For the text-containing cell, return its midpoint in (X, Y) coordinate format. 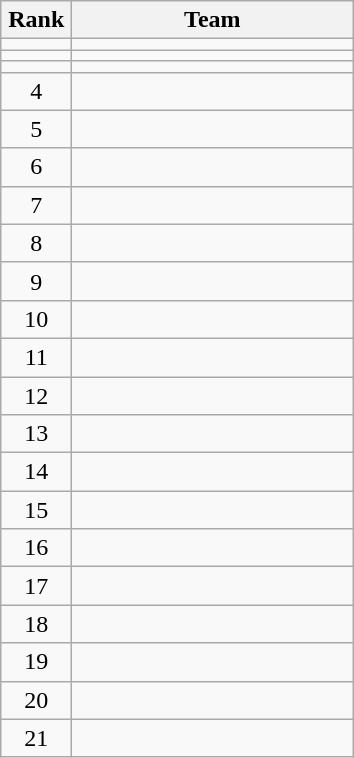
15 (36, 510)
7 (36, 205)
8 (36, 243)
Rank (36, 20)
12 (36, 395)
19 (36, 662)
18 (36, 624)
5 (36, 129)
11 (36, 357)
14 (36, 472)
17 (36, 586)
6 (36, 167)
13 (36, 434)
10 (36, 319)
20 (36, 700)
4 (36, 91)
9 (36, 281)
16 (36, 548)
Team (212, 20)
21 (36, 738)
